Return (X, Y) of the center of cell containing provided text 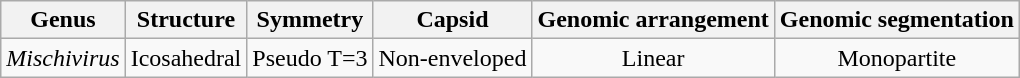
Mischivirus (63, 58)
Symmetry (310, 20)
Monopartite (896, 58)
Genus (63, 20)
Pseudo T=3 (310, 58)
Icosahedral (186, 58)
Genomic arrangement (653, 20)
Linear (653, 58)
Non-enveloped (452, 58)
Capsid (452, 20)
Structure (186, 20)
Genomic segmentation (896, 20)
